Locate the cell with the specified text and output its (x, y) center coordinate. 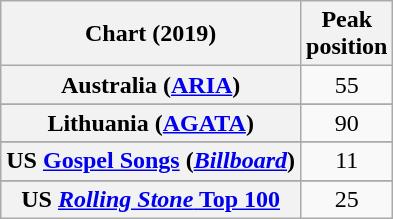
55 (347, 85)
25 (347, 199)
Australia (ARIA) (151, 85)
11 (347, 161)
US Rolling Stone Top 100 (151, 199)
Lithuania (AGATA) (151, 123)
Chart (2019) (151, 34)
90 (347, 123)
US Gospel Songs (Billboard) (151, 161)
Peakposition (347, 34)
